Find where the given text appears and provide that cell's center as (X, Y) coordinate. 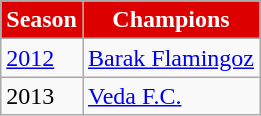
2013 (42, 96)
Barak Flamingoz (170, 58)
Season (42, 20)
Veda F.C. (170, 96)
2012 (42, 58)
Champions (170, 20)
